Return the (x, y) coordinate for the center point of the cell that contains the specified text.  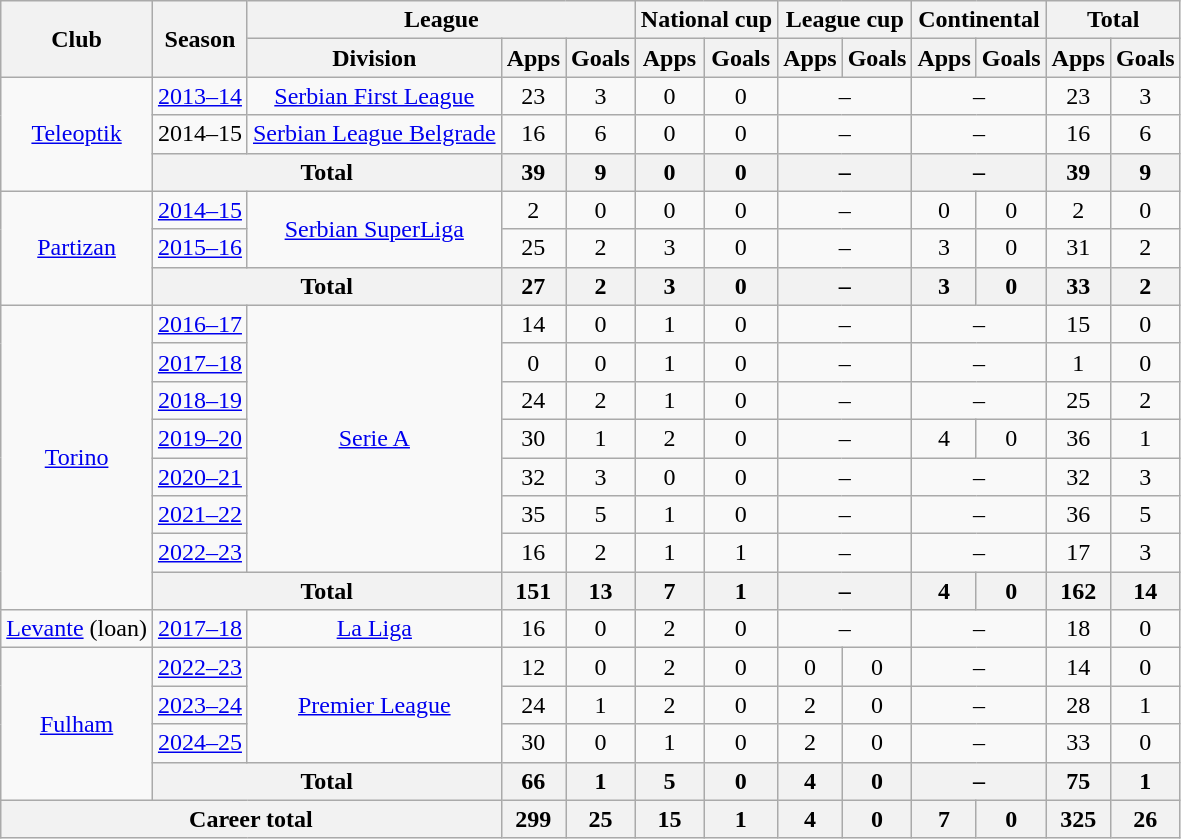
Season (200, 39)
Partizan (77, 248)
Club (77, 39)
28 (1078, 705)
325 (1078, 819)
17 (1078, 553)
La Liga (374, 629)
2013–14 (200, 96)
12 (533, 667)
13 (601, 591)
Levante (loan) (77, 629)
Teleoptik (77, 134)
2018–19 (200, 400)
299 (533, 819)
2021–22 (200, 515)
Serbian SuperLiga (374, 229)
Serie A (374, 438)
Continental (979, 20)
2020–21 (200, 477)
2019–20 (200, 438)
2023–24 (200, 705)
Serbian First League (374, 96)
31 (1078, 248)
162 (1078, 591)
35 (533, 515)
Premier League (374, 705)
Serbian League Belgrade (374, 134)
2024–25 (200, 743)
26 (1145, 819)
27 (533, 286)
League (441, 20)
League cup (845, 20)
National cup (706, 20)
Fulham (77, 724)
Career total (251, 819)
2016–17 (200, 324)
66 (533, 781)
151 (533, 591)
18 (1078, 629)
2015–16 (200, 248)
Division (374, 58)
Torino (77, 457)
75 (1078, 781)
